Provide the (X, Y) coordinate of the cell's center where the given text is located.  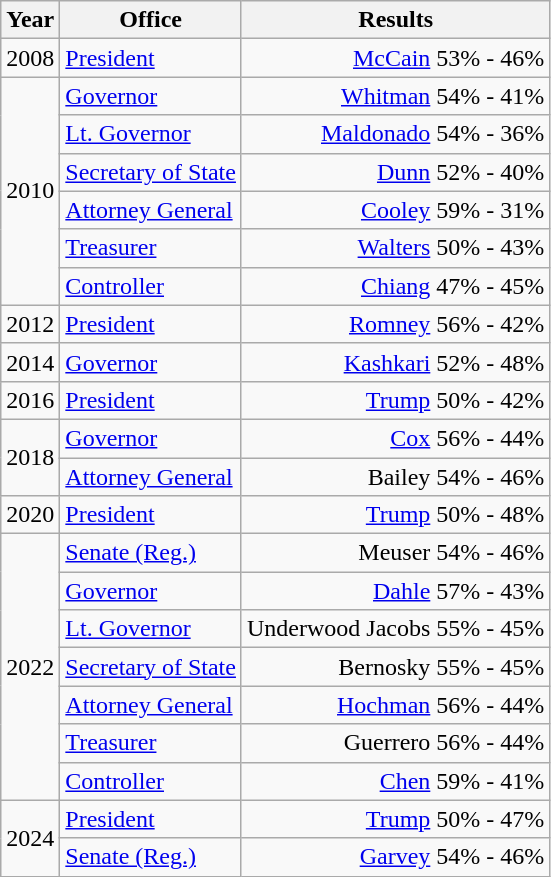
Chiang 47% - 45% (395, 286)
Hochman 56% - 44% (395, 705)
Kashkari 52% - 48% (395, 362)
2008 (30, 58)
Walters 50% - 43% (395, 248)
2014 (30, 362)
Chen 59% - 41% (395, 781)
2022 (30, 667)
Bernosky 55% - 45% (395, 667)
2010 (30, 191)
Dahle 57% - 43% (395, 591)
2018 (30, 457)
Romney 56% - 42% (395, 324)
Cooley 59% - 31% (395, 210)
2020 (30, 515)
Cox 56% - 44% (395, 438)
Results (395, 20)
Meuser 54% - 46% (395, 553)
Dunn 52% - 40% (395, 172)
Bailey 54% - 46% (395, 477)
2016 (30, 400)
McCain 53% - 46% (395, 58)
2024 (30, 838)
Year (30, 20)
2012 (30, 324)
Underwood Jacobs 55% - 45% (395, 629)
Trump 50% - 48% (395, 515)
Maldonado 54% - 36% (395, 134)
Office (151, 20)
Trump 50% - 42% (395, 400)
Garvey 54% - 46% (395, 857)
Whitman 54% - 41% (395, 96)
Trump 50% - 47% (395, 819)
Guerrero 56% - 44% (395, 743)
